Locate the cell with the specified text and output its (X, Y) center coordinate. 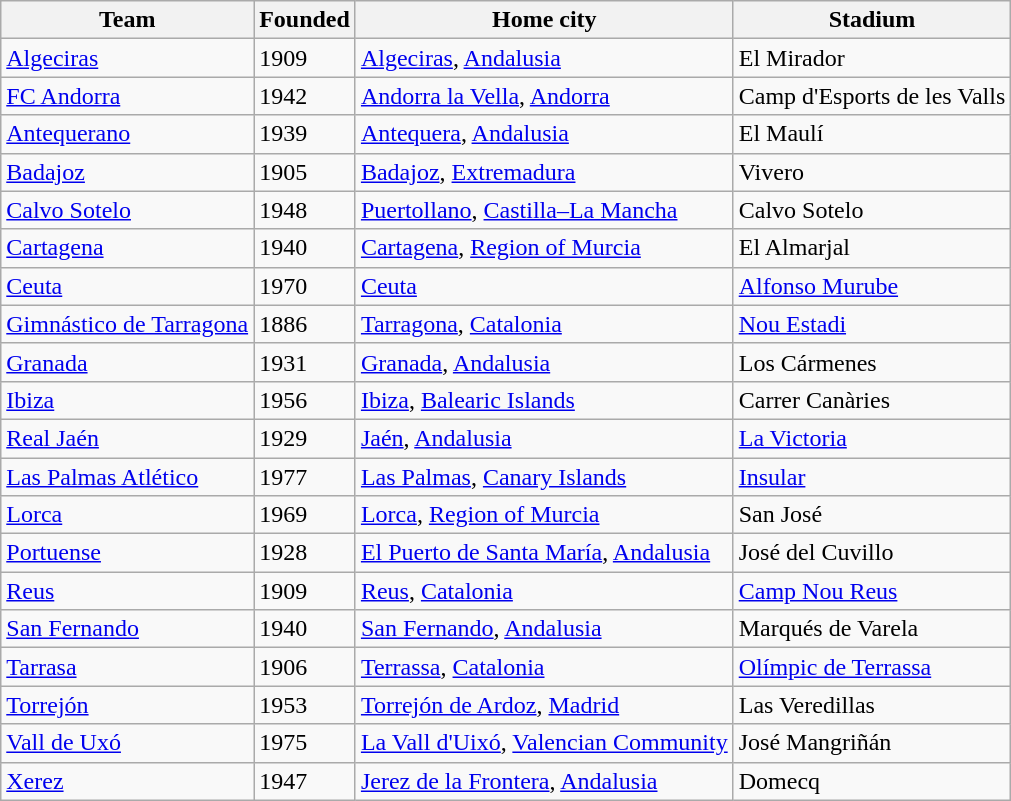
Camp Nou Reus (872, 591)
1905 (305, 172)
Badajoz, Extremadura (544, 172)
San Fernando (128, 629)
1953 (305, 705)
Camp d'Esports de les Valls (872, 96)
1886 (305, 324)
Badajoz (128, 172)
Real Jaén (128, 438)
Granada (128, 362)
El Puerto de Santa María, Andalusia (544, 553)
Ibiza (128, 400)
Gimnástico de Tarragona (128, 324)
1975 (305, 743)
Reus (128, 591)
Vivero (872, 172)
El Almarjal (872, 248)
1906 (305, 667)
El Maulí (872, 134)
Cartagena, Region of Murcia (544, 248)
Cartagena (128, 248)
Stadium (872, 20)
Team (128, 20)
Insular (872, 477)
1956 (305, 400)
Algeciras (128, 58)
El Mirador (872, 58)
Torrejón (128, 705)
Xerez (128, 781)
1969 (305, 515)
1929 (305, 438)
1970 (305, 286)
Antequerano (128, 134)
Puertollano, Castilla–La Mancha (544, 210)
Founded (305, 20)
La Vall d'Uixó, Valencian Community (544, 743)
Lorca, Region of Murcia (544, 515)
FC Andorra (128, 96)
Las Veredillas (872, 705)
Granada, Andalusia (544, 362)
Jerez de la Frontera, Andalusia (544, 781)
1948 (305, 210)
Reus, Catalonia (544, 591)
Marqués de Varela (872, 629)
Antequera, Andalusia (544, 134)
Lorca (128, 515)
San Fernando, Andalusia (544, 629)
Tarragona, Catalonia (544, 324)
1939 (305, 134)
José Mangriñán (872, 743)
Terrassa, Catalonia (544, 667)
Carrer Canàries (872, 400)
1942 (305, 96)
Las Palmas, Canary Islands (544, 477)
Algeciras, Andalusia (544, 58)
1947 (305, 781)
Jaén, Andalusia (544, 438)
José del Cuvillo (872, 553)
Portuense (128, 553)
Nou Estadi (872, 324)
San José (872, 515)
Olímpic de Terrassa (872, 667)
1977 (305, 477)
1928 (305, 553)
1931 (305, 362)
La Victoria (872, 438)
Tarrasa (128, 667)
Los Cármenes (872, 362)
Alfonso Murube (872, 286)
Las Palmas Atlético (128, 477)
Torrejón de Ardoz, Madrid (544, 705)
Home city (544, 20)
Domecq (872, 781)
Vall de Uxó (128, 743)
Andorra la Vella, Andorra (544, 96)
Ibiza, Balearic Islands (544, 400)
